Provide the (x, y) coordinate of the cell's center where the given text is located.  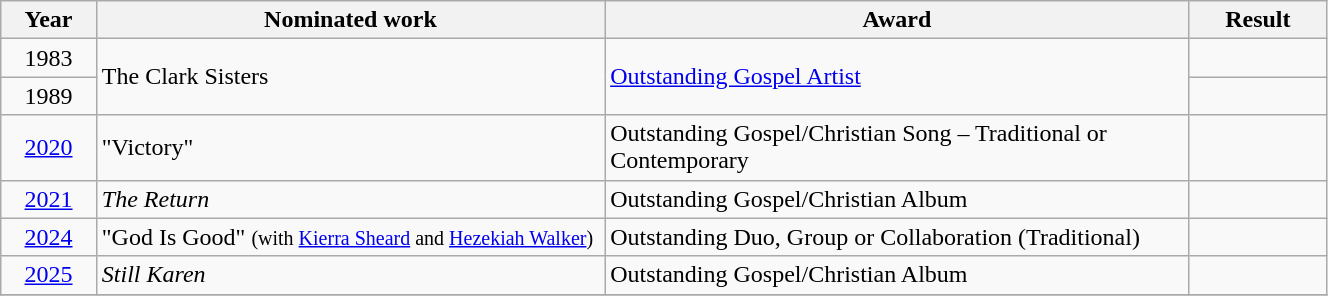
Award (898, 20)
2020 (49, 148)
1989 (49, 96)
2021 (49, 199)
Outstanding Gospel Artist (898, 77)
Nominated work (350, 20)
Still Karen (350, 275)
Year (49, 20)
"Victory" (350, 148)
Result (1258, 20)
2024 (49, 237)
The Return (350, 199)
Outstanding Duo, Group or Collaboration (Traditional) (898, 237)
2025 (49, 275)
"God Is Good" (with Kierra Sheard and Hezekiah Walker) (350, 237)
1983 (49, 58)
The Clark Sisters (350, 77)
Outstanding Gospel/Christian Song – Traditional or Contemporary (898, 148)
